Output the (x, y) coordinate of the center of the cell containing the given text.  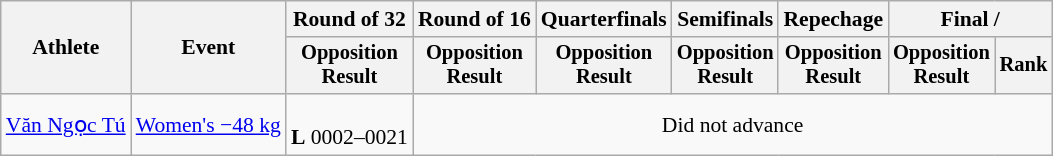
Semifinals (726, 19)
Did not advance (732, 124)
Final / (970, 19)
Women's −48 kg (208, 124)
Rank (1024, 66)
Event (208, 48)
Athlete (66, 48)
L 0002–0021 (350, 124)
Round of 16 (474, 19)
Văn Ngọc Tú (66, 124)
Quarterfinals (604, 19)
Repechage (833, 19)
Round of 32 (350, 19)
